Scan for the cell matching the given text and deliver its (X, Y) coordinate at center. 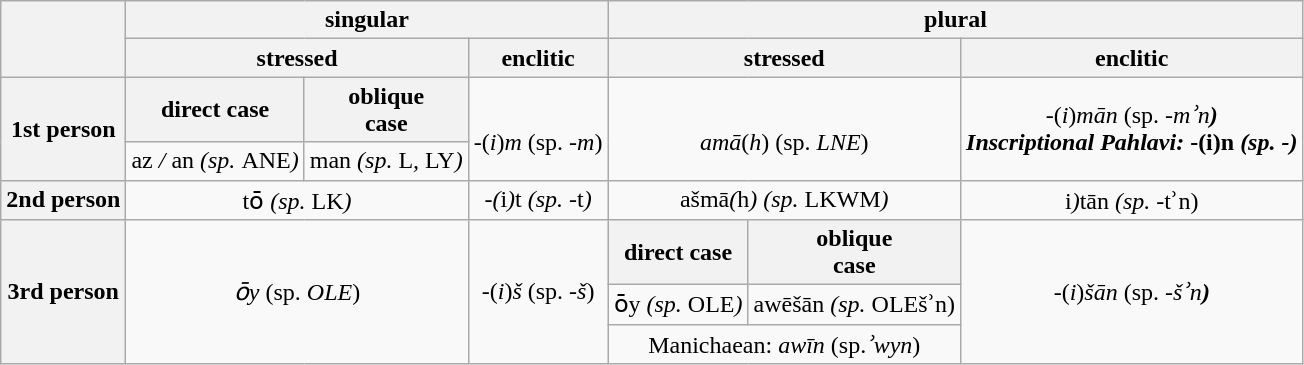
2nd person (64, 200)
3rd person (64, 292)
awēšān (sp. OLEšʾn) (854, 305)
i)tān (sp. -tʾn) (1132, 200)
-(i)šān (sp. -šʾn) (1132, 292)
man (sp. L, LY) (386, 161)
1st person (64, 128)
plural (956, 20)
ašmā(h) (sp. LKWM) (784, 200)
-(i)š (sp. -š) (538, 292)
-(i)t (sp. -t) (538, 200)
az / an (sp. ANE) (215, 161)
singular (367, 20)
tо̄ (sp. LK) (297, 200)
amā(h) (sp. LNE) (784, 128)
-(i)mān (sp. -mʾn)Inscriptional Pahlavi: -(i)n (sp. -) (1132, 128)
-(i)m (sp. -m) (538, 128)
Manichaean: awīn (sp.ʾwyn) (784, 344)
